For the text-containing cell, return its midpoint in (x, y) coordinate format. 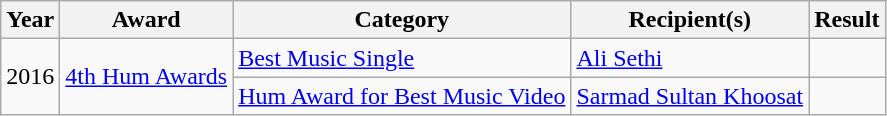
Ali Sethi (690, 58)
Hum Award for Best Music Video (402, 96)
2016 (30, 77)
Year (30, 20)
Award (146, 20)
Result (847, 20)
Category (402, 20)
4th Hum Awards (146, 77)
Recipient(s) (690, 20)
Best Music Single (402, 58)
Sarmad Sultan Khoosat (690, 96)
